Search for the cell housing the specified text and yield its (X, Y) center coordinate. 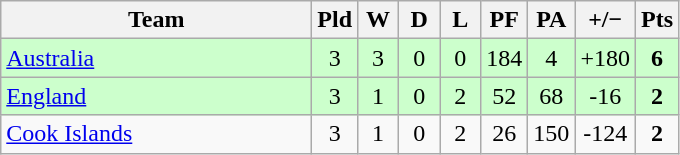
L (460, 20)
Pts (656, 20)
D (420, 20)
+/− (606, 20)
Cook Islands (156, 134)
Australia (156, 58)
W (378, 20)
England (156, 96)
52 (504, 96)
4 (552, 58)
-124 (606, 134)
Team (156, 20)
Pld (335, 20)
150 (552, 134)
PA (552, 20)
-16 (606, 96)
26 (504, 134)
PF (504, 20)
+180 (606, 58)
6 (656, 58)
68 (552, 96)
184 (504, 58)
